Return (x, y) of the center of cell containing provided text 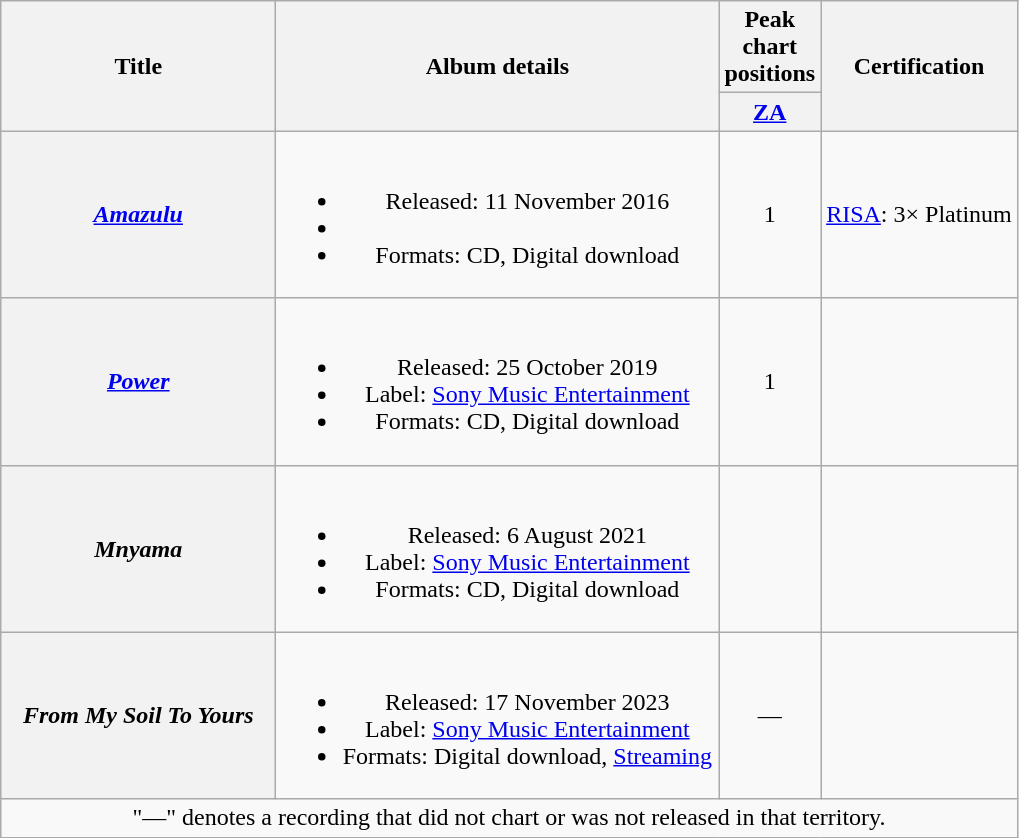
— (770, 716)
RISA: 3× Platinum (920, 214)
Released: 17 November 2023Label: Sony Music EntertainmentFormats: Digital download, Streaming (498, 716)
Released: 6 August 2021Label: Sony Music EntertainmentFormats: CD, Digital download (498, 548)
Power (138, 382)
"—" denotes a recording that did not chart or was not released in that territory. (510, 818)
Peakchartpositions (770, 47)
Amazulu (138, 214)
Released: 25 October 2019Label: Sony Music EntertainmentFormats: CD, Digital download (498, 382)
Released: 11 November 2016Formats: CD, Digital download (498, 214)
Album details (498, 66)
Mnyama (138, 548)
ZA (770, 112)
From My Soil To Yours (138, 716)
Certification (920, 66)
Title (138, 66)
